Scan for the cell matching the given text and deliver its [X, Y] coordinate at center. 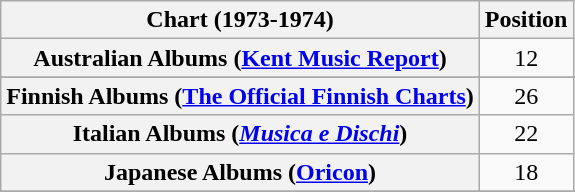
Finnish Albums (The Official Finnish Charts) [240, 96]
Japanese Albums (Oricon) [240, 172]
22 [526, 134]
26 [526, 96]
12 [526, 58]
Position [526, 20]
Italian Albums (Musica e Dischi) [240, 134]
Chart (1973-1974) [240, 20]
18 [526, 172]
Australian Albums (Kent Music Report) [240, 58]
